Detect which cell encompasses the target text, then output its (x, y) center coordinate. 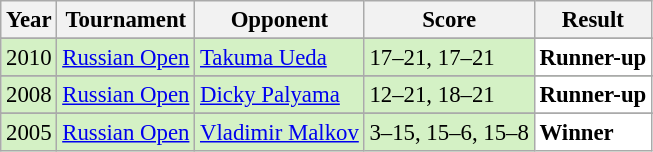
Dicky Palyama (280, 95)
17–21, 17–21 (449, 58)
2010 (29, 58)
12–21, 18–21 (449, 95)
Opponent (280, 20)
Year (29, 20)
Takuma Ueda (280, 58)
Winner (592, 133)
Tournament (126, 20)
2005 (29, 133)
2008 (29, 95)
Vladimir Malkov (280, 133)
Result (592, 20)
3–15, 15–6, 15–8 (449, 133)
Score (449, 20)
